Return [x, y] of the center of cell containing provided text 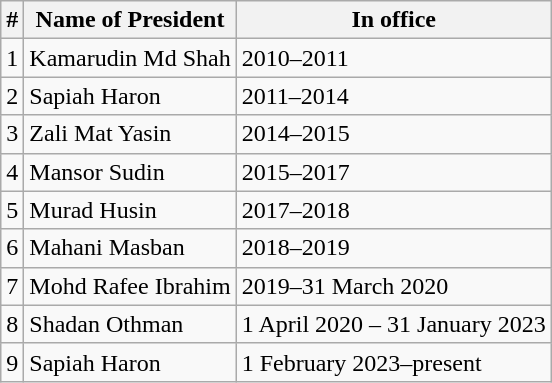
2011–2014 [394, 96]
4 [12, 172]
2015–2017 [394, 172]
Kamarudin Md Shah [130, 58]
2010–2011 [394, 58]
In office [394, 20]
2 [12, 96]
2019–31 March 2020 [394, 286]
2014–2015 [394, 134]
1 [12, 58]
Murad Husin [130, 210]
7 [12, 286]
Mohd Rafee Ibrahim [130, 286]
Zali Mat Yasin [130, 134]
2018–2019 [394, 248]
Shadan Othman [130, 324]
5 [12, 210]
Mahani Masban [130, 248]
1 February 2023–present [394, 362]
Name of President [130, 20]
6 [12, 248]
8 [12, 324]
Mansor Sudin [130, 172]
2017–2018 [394, 210]
9 [12, 362]
1 April 2020 – 31 January 2023 [394, 324]
# [12, 20]
3 [12, 134]
